Find where the given text appears and provide that cell's center as [X, Y] coordinate. 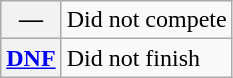
DNF [31, 58]
— [31, 20]
Did not compete [146, 20]
Did not finish [146, 58]
